Scan for the cell matching the given text and deliver its (X, Y) coordinate at center. 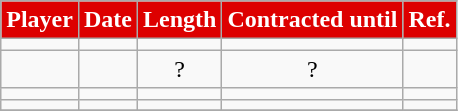
Player (40, 20)
Ref. (430, 20)
Contracted until (312, 20)
Length (179, 20)
Date (108, 20)
